Scan for the cell matching the given text and deliver its [x, y] coordinate at center. 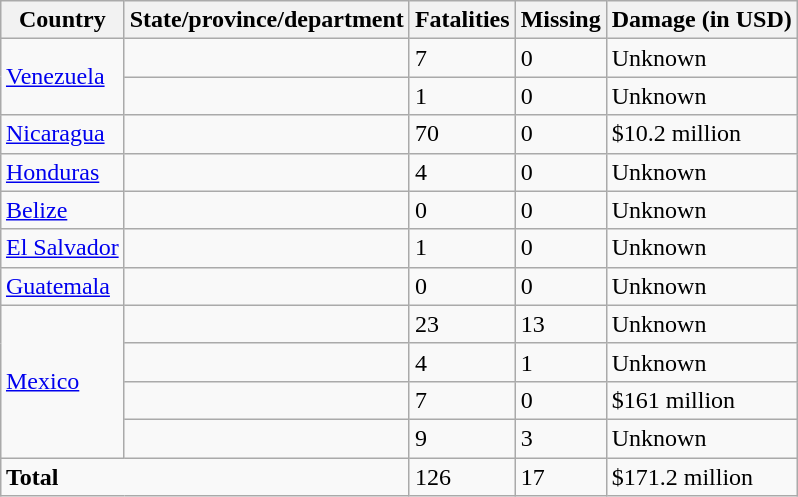
3 [560, 438]
23 [462, 324]
126 [462, 477]
Missing [560, 20]
Mexico [62, 381]
Nicaragua [62, 134]
$171.2 million [702, 477]
17 [560, 477]
State/province/department [266, 20]
Honduras [62, 172]
Belize [62, 210]
Venezuela [62, 77]
Country [62, 20]
El Salvador [62, 248]
$161 million [702, 400]
$10.2 million [702, 134]
Damage (in USD) [702, 20]
Guatemala [62, 286]
Fatalities [462, 20]
70 [462, 134]
9 [462, 438]
Total [204, 477]
13 [560, 324]
